Locate the cell with the specified text and output its [x, y] center coordinate. 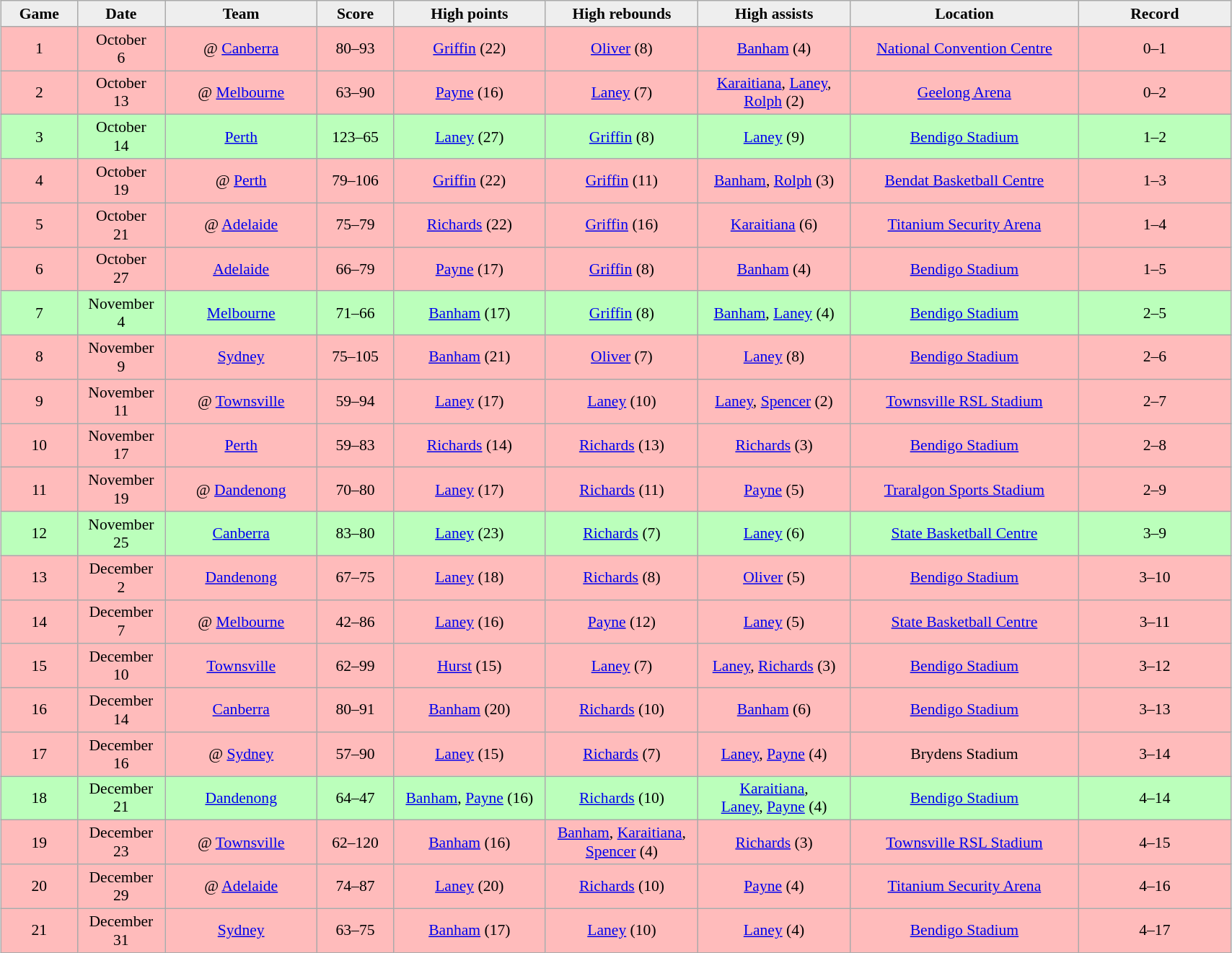
December 29 [121, 886]
4–14 [1154, 798]
10 [40, 446]
December 14 [121, 710]
Laney (6) [773, 534]
Richards (11) [622, 489]
Laney (27) [469, 137]
Team [241, 14]
Laney (20) [469, 886]
Banham, Karaitiana, Spencer (4) [622, 843]
Banham (16) [469, 843]
December 31 [121, 931]
3 [40, 137]
59–94 [356, 401]
High rebounds [622, 14]
December 23 [121, 843]
67–75 [356, 577]
Oliver (5) [773, 577]
2–8 [1154, 446]
11 [40, 489]
Banham (6) [773, 710]
@ Perth [241, 180]
Payne (4) [773, 886]
3–11 [1154, 622]
Banham, Payne (16) [469, 798]
9 [40, 401]
December 2 [121, 577]
17 [40, 755]
1–5 [1154, 268]
12 [40, 534]
42–86 [356, 622]
Laney (8) [773, 358]
1–4 [1154, 225]
Laney (23) [469, 534]
Richards (13) [622, 446]
National Convention Centre [965, 49]
Laney, Richards (3) [773, 667]
2–9 [1154, 489]
Laney (4) [773, 931]
16 [40, 710]
18 [40, 798]
Karaitiana (6) [773, 225]
Brydens Stadium [965, 755]
63–75 [356, 931]
Score [356, 14]
Griffin (16) [622, 225]
October 27 [121, 268]
Banham, Rolph (3) [773, 180]
Banham (20) [469, 710]
59–83 [356, 446]
December 21 [121, 798]
Karaitiana, Laney, Rolph (2) [773, 92]
83–80 [356, 534]
14 [40, 622]
Payne (5) [773, 489]
62–120 [356, 843]
Bendat Basketball Centre [965, 180]
@ Canberra [241, 49]
8 [40, 358]
Laney (15) [469, 755]
75–105 [356, 358]
December 16 [121, 755]
2–5 [1154, 313]
Richards (22) [469, 225]
64–47 [356, 798]
December 10 [121, 667]
Laney (18) [469, 577]
15 [40, 667]
Payne (16) [469, 92]
November 4 [121, 313]
October 6 [121, 49]
November 25 [121, 534]
Melbourne [241, 313]
November 9 [121, 358]
3–13 [1154, 710]
2 [40, 92]
Laney, Spencer (2) [773, 401]
Townsville [241, 667]
0–2 [1154, 92]
Oliver (7) [622, 358]
21 [40, 931]
Record [1154, 14]
6 [40, 268]
70–80 [356, 489]
November 17 [121, 446]
Adelaide [241, 268]
Banham, Laney (4) [773, 313]
3–14 [1154, 755]
October 13 [121, 92]
Location [965, 14]
80–91 [356, 710]
71–66 [356, 313]
High assists [773, 14]
Banham (21) [469, 358]
Oliver (8) [622, 49]
1–2 [1154, 137]
Laney (9) [773, 137]
75–79 [356, 225]
October 19 [121, 180]
October 14 [121, 137]
Richards (8) [622, 577]
3–9 [1154, 534]
Laney, Payne (4) [773, 755]
Payne (17) [469, 268]
Karaitiana, Laney, Payne (4) [773, 798]
Hurst (15) [469, 667]
5 [40, 225]
@ Sydney [241, 755]
@ Dandenong [241, 489]
4–17 [1154, 931]
Game [40, 14]
November 19 [121, 489]
Laney (16) [469, 622]
123–65 [356, 137]
2–7 [1154, 401]
Richards (14) [469, 446]
December 7 [121, 622]
19 [40, 843]
Date [121, 14]
3–10 [1154, 577]
63–90 [356, 92]
Payne (12) [622, 622]
74–87 [356, 886]
80–93 [356, 49]
4–15 [1154, 843]
Geelong Arena [965, 92]
79–106 [356, 180]
66–79 [356, 268]
Traralgon Sports Stadium [965, 489]
1–3 [1154, 180]
Griffin (11) [622, 180]
57–90 [356, 755]
High points [469, 14]
November 11 [121, 401]
13 [40, 577]
4–16 [1154, 886]
1 [40, 49]
October 21 [121, 225]
4 [40, 180]
62–99 [356, 667]
7 [40, 313]
0–1 [1154, 49]
20 [40, 886]
2–6 [1154, 358]
Laney (5) [773, 622]
3–12 [1154, 667]
